Return the (x, y) coordinate for the center point of the cell that contains the specified text.  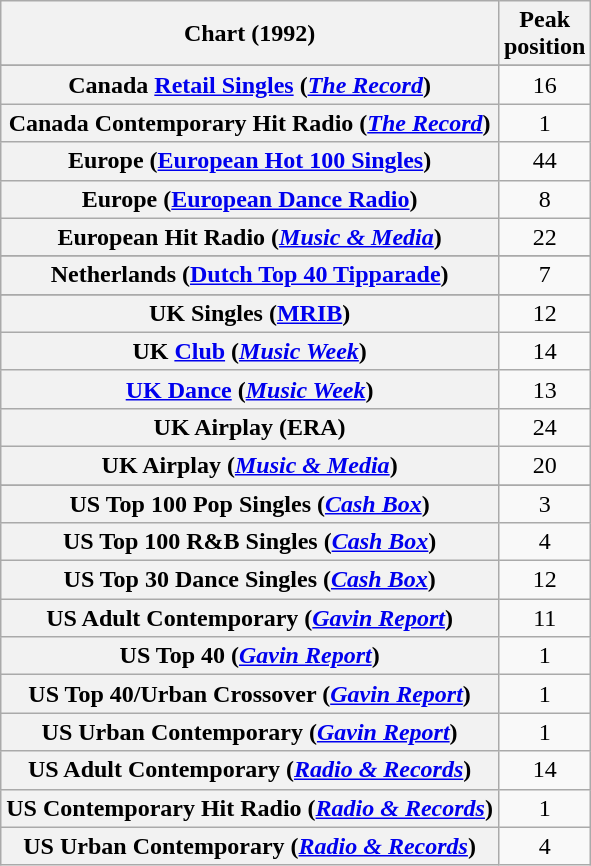
Europe (European Hot 100 Singles) (250, 161)
UK Dance (Music Week) (250, 389)
UK Airplay (ERA) (250, 427)
US Top 100 Pop Singles (Cash Box) (250, 503)
Peakposition (544, 34)
US Adult Contemporary (Gavin Report) (250, 618)
UK Club (Music Week) (250, 351)
16 (544, 85)
13 (544, 389)
3 (544, 503)
US Adult Contemporary (Radio & Records) (250, 770)
US Top 40/Urban Crossover (Gavin Report) (250, 694)
US Top 30 Dance Singles (Cash Box) (250, 580)
US Top 100 R&B Singles (Cash Box) (250, 542)
8 (544, 199)
US Top 40 (Gavin Report) (250, 656)
11 (544, 618)
Chart (1992) (250, 34)
22 (544, 237)
US Urban Contemporary (Gavin Report) (250, 732)
UK Singles (MRIB) (250, 313)
UK Airplay (Music & Media) (250, 465)
US Contemporary Hit Radio (Radio & Records) (250, 808)
Canada Retail Singles (The Record) (250, 85)
7 (544, 275)
Netherlands (Dutch Top 40 Tipparade) (250, 275)
44 (544, 161)
European Hit Radio (Music & Media) (250, 237)
US Urban Contemporary (Radio & Records) (250, 846)
Europe (European Dance Radio) (250, 199)
Canada Contemporary Hit Radio (The Record) (250, 123)
24 (544, 427)
20 (544, 465)
